Detect which cell encompasses the target text, then output its (X, Y) center coordinate. 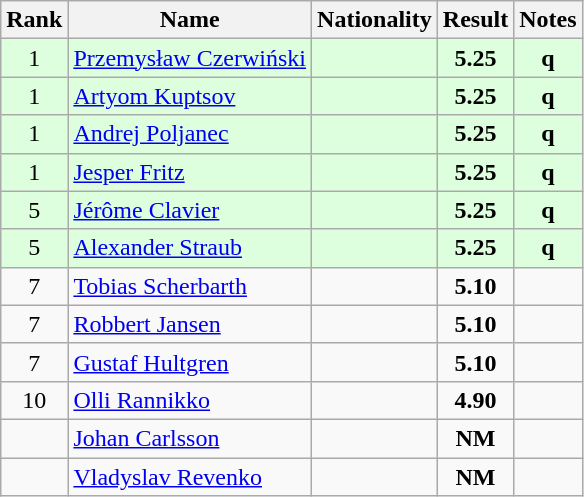
Rank (34, 20)
Robbert Jansen (190, 324)
Artyom Kuptsov (190, 96)
Olli Rannikko (190, 400)
Gustaf Hultgren (190, 362)
4.90 (475, 400)
10 (34, 400)
Name (190, 20)
Alexander Straub (190, 248)
Nationality (375, 20)
Jesper Fritz (190, 172)
Result (475, 20)
Przemysław Czerwiński (190, 58)
Tobias Scherbarth (190, 286)
Vladyslav Revenko (190, 477)
Johan Carlsson (190, 438)
Notes (548, 20)
Jérôme Clavier (190, 210)
Andrej Poljanec (190, 134)
